Detect which cell encompasses the target text, then output its [x, y] center coordinate. 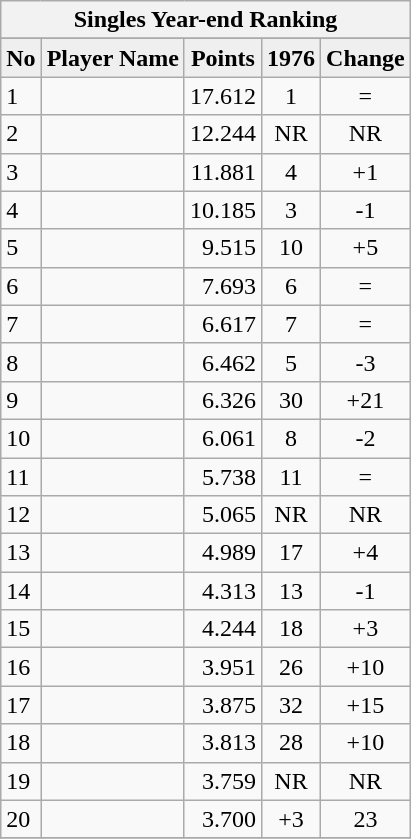
20 [21, 819]
32 [290, 705]
6.462 [222, 362]
26 [290, 667]
6.061 [222, 438]
30 [290, 400]
10.185 [222, 210]
3.759 [222, 781]
3.875 [222, 705]
19 [21, 781]
Singles Year-end Ranking [206, 20]
-3 [366, 362]
12 [21, 515]
5.065 [222, 515]
3.700 [222, 819]
Points [222, 58]
Player Name [112, 58]
23 [366, 819]
11.881 [222, 172]
3.951 [222, 667]
-2 [366, 438]
5.738 [222, 477]
28 [290, 743]
9 [21, 400]
4.313 [222, 591]
16 [21, 667]
15 [21, 629]
Change [366, 58]
6.617 [222, 324]
9.515 [222, 248]
17.612 [222, 96]
3.813 [222, 743]
6.326 [222, 400]
4.244 [222, 629]
+1 [366, 172]
+5 [366, 248]
14 [21, 591]
+15 [366, 705]
1976 [290, 58]
+21 [366, 400]
12.244 [222, 134]
4.989 [222, 553]
+4 [366, 553]
7.693 [222, 286]
No [21, 58]
2 [21, 134]
